Detect which cell encompasses the target text, then output its [X, Y] center coordinate. 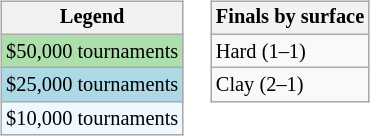
$25,000 tournaments [92, 85]
Finals by surface [290, 18]
Legend [92, 18]
Clay (2–1) [290, 85]
$10,000 tournaments [92, 119]
Hard (1–1) [290, 51]
$50,000 tournaments [92, 51]
